Locate the cell with the specified text and output its (x, y) center coordinate. 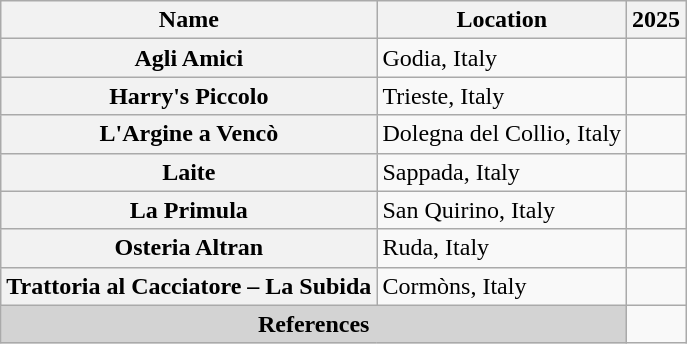
La Primula (189, 210)
Osteria Altran (189, 248)
References (314, 324)
Name (189, 20)
2025 (656, 20)
Location (502, 20)
Trattoria al Cacciatore – La Subida (189, 286)
Agli Amici (189, 58)
Sappada, Italy (502, 172)
Cormòns, Italy (502, 286)
Trieste, Italy (502, 96)
Dolegna del Collio, Italy (502, 134)
Godia, Italy (502, 58)
San Quirino, Italy (502, 210)
Ruda, Italy (502, 248)
Laite (189, 172)
L'Argine a Vencò (189, 134)
Harry's Piccolo (189, 96)
